For the text-containing cell, return its midpoint in (x, y) coordinate format. 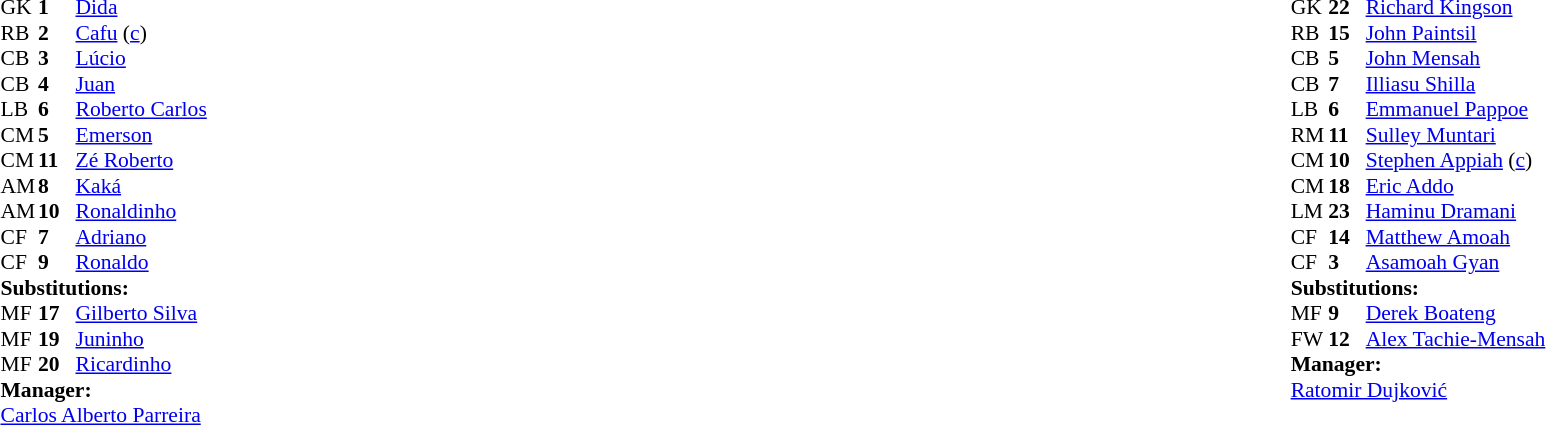
John Paintsil (1456, 33)
Gilberto Silva (142, 313)
18 (1347, 186)
Ronaldinho (142, 211)
2 (57, 33)
Adriano (142, 237)
Juninho (142, 339)
Roberto Carlos (142, 109)
15 (1347, 33)
23 (1347, 211)
4 (57, 84)
20 (57, 365)
Haminu Dramani (1456, 211)
Eric Addo (1456, 186)
12 (1347, 339)
Emmanuel Pappoe (1456, 109)
Alex Tachie-Mensah (1456, 339)
Ronaldo (142, 263)
Kaká (142, 186)
RM (1310, 135)
Cafu (c) (142, 33)
Ratomir Dujković (1418, 390)
John Mensah (1456, 59)
Emerson (142, 135)
Ricardinho (142, 365)
8 (57, 186)
FW (1310, 339)
Sulley Muntari (1456, 135)
Lúcio (142, 59)
Illiasu Shilla (1456, 84)
Stephen Appiah (c) (1456, 161)
Juan (142, 84)
Matthew Amoah (1456, 237)
Derek Boateng (1456, 313)
LM (1310, 211)
14 (1347, 237)
Zé Roberto (142, 161)
19 (57, 339)
Asamoah Gyan (1456, 263)
17 (57, 313)
